Find where the given text appears and provide that cell's center as (x, y) coordinate. 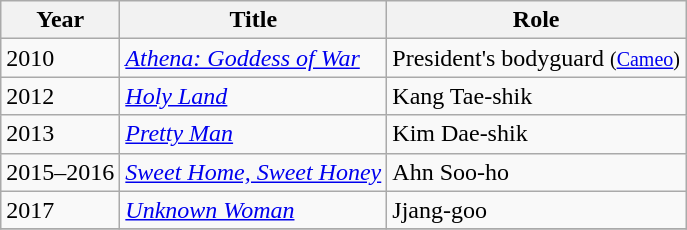
Year (60, 20)
Jjang-goo (536, 210)
Pretty Man (254, 134)
Holy Land (254, 96)
2010 (60, 58)
2015–2016 (60, 172)
Ahn Soo-ho (536, 172)
2012 (60, 96)
Kim Dae-shik (536, 134)
Kang Tae-shik (536, 96)
2013 (60, 134)
Title (254, 20)
2017 (60, 210)
Unknown Woman (254, 210)
Role (536, 20)
President's bodyguard (Cameo) (536, 58)
Athena: Goddess of War (254, 58)
Sweet Home, Sweet Honey (254, 172)
